For the text-containing cell, return its midpoint in (X, Y) coordinate format. 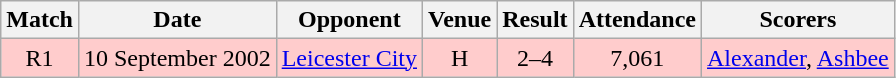
Scorers (798, 20)
10 September 2002 (177, 58)
Leicester City (349, 58)
Alexander, Ashbee (798, 58)
Match (40, 20)
Opponent (349, 20)
H (460, 58)
Date (177, 20)
2–4 (535, 58)
7,061 (637, 58)
Attendance (637, 20)
Venue (460, 20)
Result (535, 20)
R1 (40, 58)
